Detect which cell encompasses the target text, then output its [x, y] center coordinate. 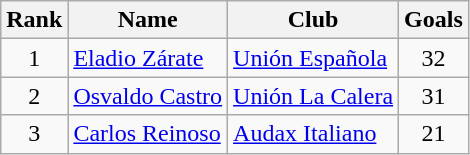
2 [34, 96]
3 [34, 134]
Osvaldo Castro [148, 96]
Audax Italiano [314, 134]
32 [434, 58]
Club [314, 20]
Unión Española [314, 58]
Unión La Calera [314, 96]
Carlos Reinoso [148, 134]
1 [34, 58]
Rank [34, 20]
Eladio Zárate [148, 58]
21 [434, 134]
31 [434, 96]
Name [148, 20]
Goals [434, 20]
